Capture the cell that displays the provided text and extract its (x, y) central coordinate. 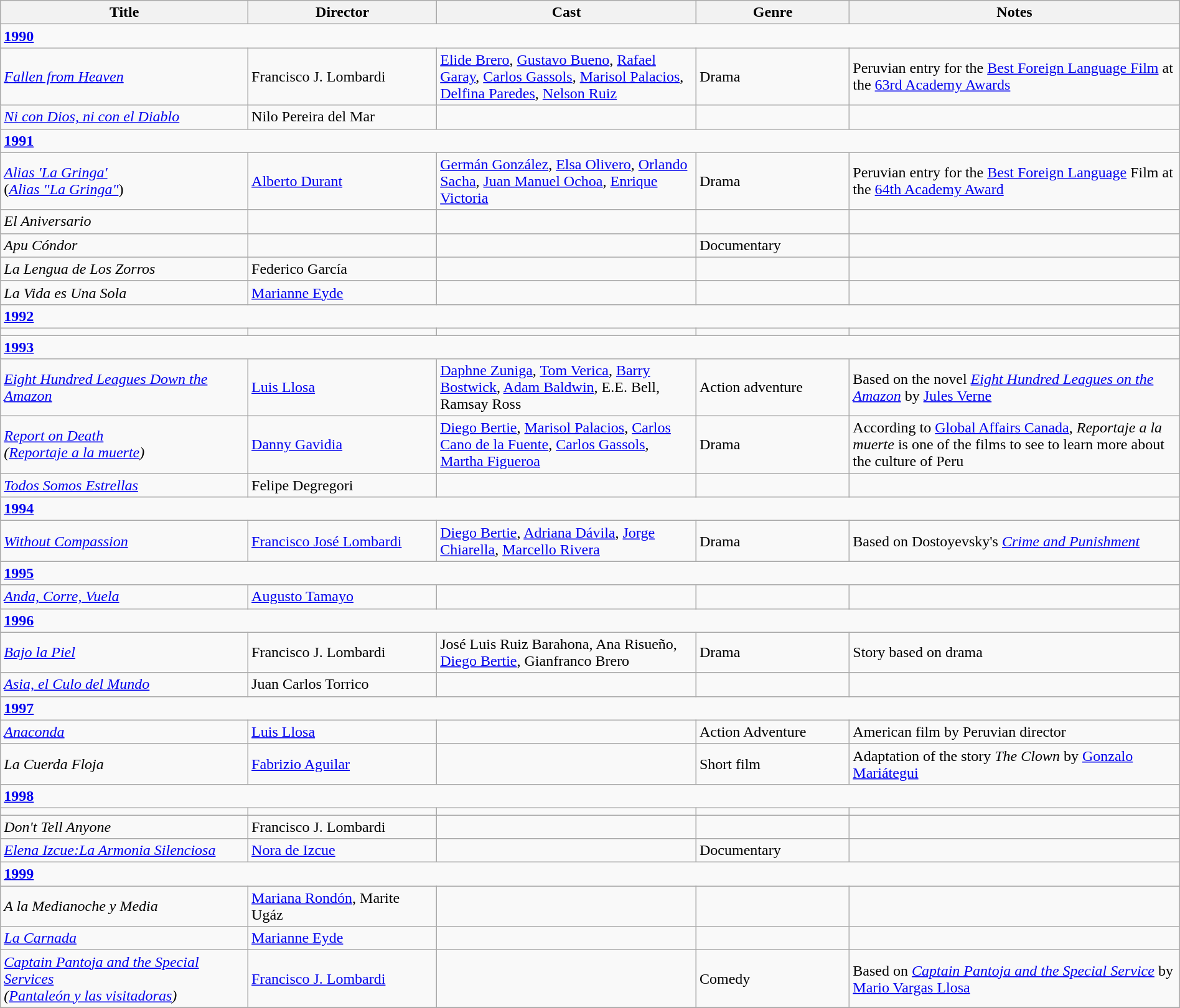
Anda, Corre, Vuela (124, 597)
Elena Izcue:La Armonia Silenciosa (124, 851)
Captain Pantoja and the Special Services(Pantaleón y las visitadoras) (124, 979)
Don't Tell Anyone (124, 827)
Based on Captain Pantoja and the Special Service by Mario Vargas Llosa (1014, 979)
1991 (590, 141)
Diego Bertie, Adriana Dávila, Jorge Chiarella, Marcello Rivera (566, 541)
1992 (590, 316)
1998 (590, 796)
Daphne Zuniga, Tom Verica, Barry Bostwick, Adam Baldwin, E.E. Bell, Ramsay Ross (566, 388)
Todos Somos Estrellas (124, 485)
1997 (590, 708)
Cast (566, 12)
Adaptation of the story The Clown by Gonzalo Mariátegui (1014, 764)
Without Compassion (124, 541)
Ni con Dios, ni con el Diablo (124, 117)
A la Medianoche y Media (124, 906)
Asia, el Culo del Mundo (124, 684)
Francisco José Lombardi (342, 541)
Danny Gavidia (342, 445)
Director (342, 12)
Elide Brero, Gustavo Bueno, Rafael Garay, Carlos Gassols, Marisol Palacios, Delfina Paredes, Nelson Ruiz (566, 77)
Title (124, 12)
Germán González, Elsa Olivero, Orlando Sacha, Juan Manuel Ochoa, Enrique Victoria (566, 181)
Short film (772, 764)
Action adventure (772, 388)
Alberto Durant (342, 181)
Action Adventure (772, 732)
Peruvian entry for the Best Foreign Language Film at the 64th Academy Award (1014, 181)
El Aniversario (124, 222)
Federico García (342, 269)
Genre (772, 12)
Report on Death(Reportaje a la muerte) (124, 445)
1999 (590, 874)
1995 (590, 573)
La Carnada (124, 938)
Nora de Izcue (342, 851)
According to Global Affairs Canada, Reportaje a la muerte is one of the films to see to learn more about the culture of Peru (1014, 445)
Peruvian entry for the Best Foreign Language Film at the 63rd Academy Awards (1014, 77)
Fallen from Heaven (124, 77)
Juan Carlos Torrico (342, 684)
Eight Hundred Leagues Down the Amazon (124, 388)
1996 (590, 620)
Fabrizio Aguilar (342, 764)
La Lengua de Los Zorros (124, 269)
Based on Dostoyevsky's Crime and Punishment (1014, 541)
Augusto Tamayo (342, 597)
La Cuerda Floja (124, 764)
1994 (590, 509)
Based on the novel Eight Hundred Leagues on the Amazon by Jules Verne (1014, 388)
Apu Cóndor (124, 245)
Bajo la Piel (124, 652)
Felipe Degregori (342, 485)
Anaconda (124, 732)
La Vida es Una Sola (124, 292)
Comedy (772, 979)
Diego Bertie, Marisol Palacios, Carlos Cano de la Fuente, Carlos Gassols, Martha Figueroa (566, 445)
1993 (590, 347)
José Luis Ruiz Barahona, Ana Risueño, Diego Bertie, Gianfranco Brero (566, 652)
Nilo Pereira del Mar (342, 117)
Story based on drama (1014, 652)
Notes (1014, 12)
American film by Peruvian director (1014, 732)
1990 (590, 36)
Mariana Rondón, Marite Ugáz (342, 906)
Alias 'La Gringa'(Alias "La Gringa") (124, 181)
